Identify which cell holds the provided text, then report its (X, Y) central coordinate. 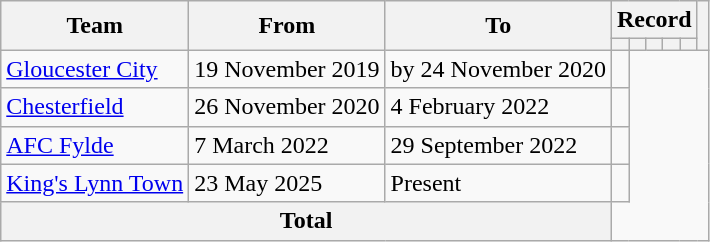
Record (654, 20)
Gloucester City (95, 69)
7 March 2022 (287, 145)
To (498, 26)
King's Lynn Town (95, 183)
4 February 2022 (498, 107)
23 May 2025 (287, 183)
Team (95, 26)
Total (306, 221)
Present (498, 183)
From (287, 26)
Chesterfield (95, 107)
29 September 2022 (498, 145)
by 24 November 2020 (498, 69)
19 November 2019 (287, 69)
26 November 2020 (287, 107)
AFC Fylde (95, 145)
